Detect which cell encompasses the target text, then output its (X, Y) center coordinate. 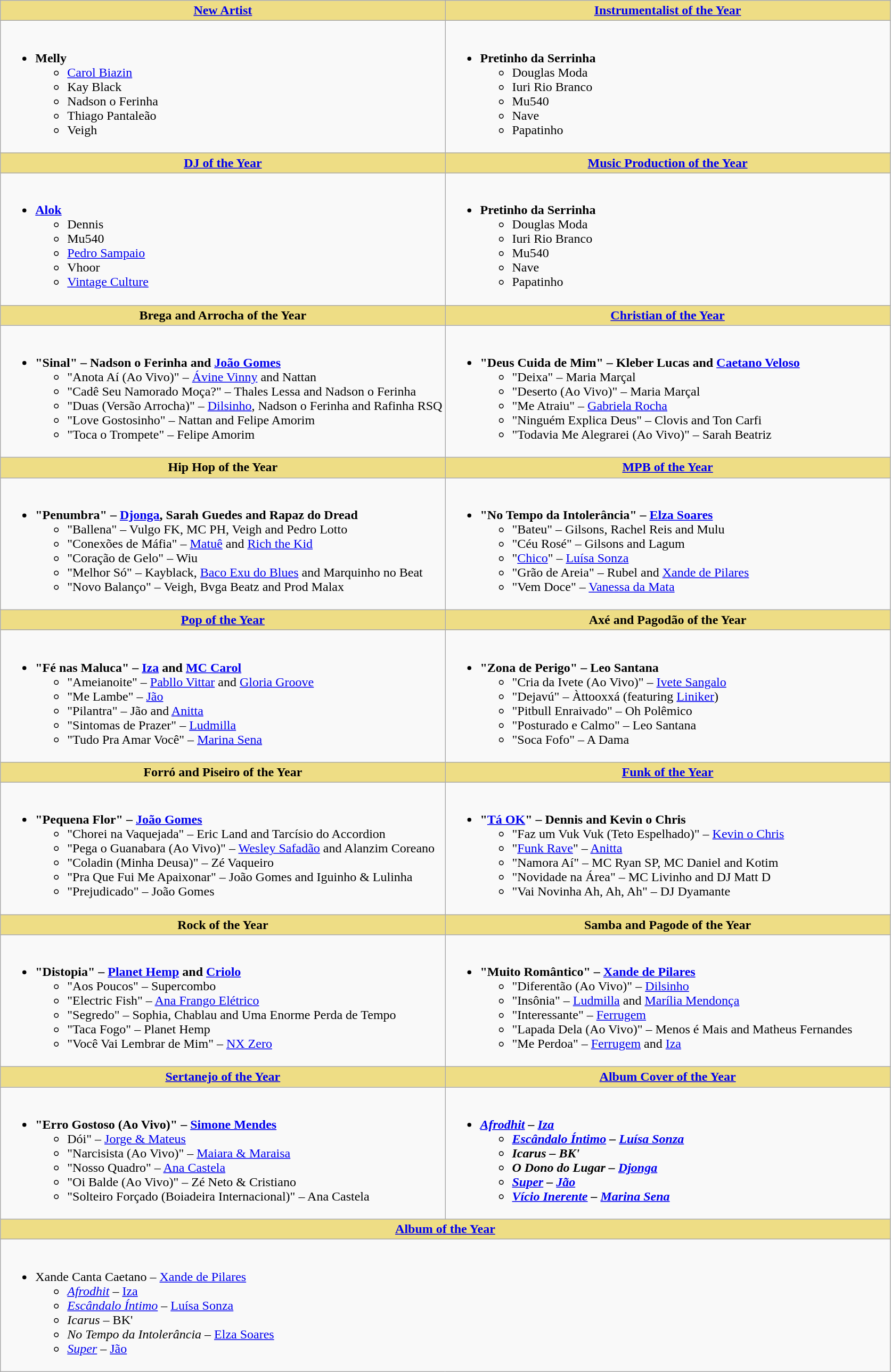
Pop of the Year (223, 620)
Rock of the Year (223, 925)
AlokDennisMu540Pedro SampaioVhoorVintage Culture (223, 239)
Album Cover of the Year (668, 1077)
MellyCarol BiazinKay BlackNadson o FerinhaThiago PantaleãoVeigh (223, 87)
Christian of the Year (668, 315)
Sertanejo of the Year (223, 1077)
Hip Hop of the Year (223, 467)
Axé and Pagodão of the Year (668, 620)
Brega and Arrocha of the Year (223, 315)
Forró and Piseiro of the Year (223, 772)
Instrumentalist of the Year (668, 11)
Album of the Year (445, 1229)
Afrodhit – IzaEscândalo Íntimo – Luísa SonzaIcarus – BK'O Dono do Lugar – DjongaSuper – JãoVício Inerente – Marina Sena (668, 1153)
New Artist (223, 11)
DJ of the Year (223, 163)
Music Production of the Year (668, 163)
Xande Canta Caetano – Xande de PilaresAfrodhit – IzaEscândalo Íntimo – Luísa SonzaIcarus – BK'No Tempo da Intolerância – Elza SoaresSuper – Jão (445, 1305)
Funk of the Year (668, 772)
Samba and Pagode of the Year (668, 925)
MPB of the Year (668, 467)
